Determine the (X, Y) coordinate at the center of the cell enclosing the given text.  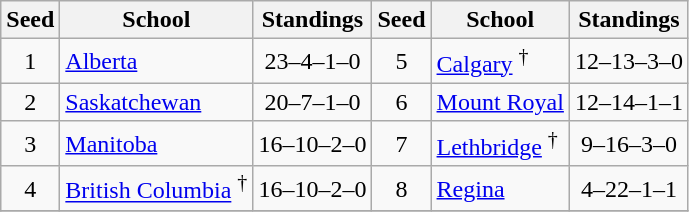
12–13–3–0 (628, 62)
9–16–3–0 (628, 144)
Saskatchewan (156, 102)
4–22–1–1 (628, 188)
Lethbridge † (500, 144)
Mount Royal (500, 102)
8 (402, 188)
Manitoba (156, 144)
Calgary † (500, 62)
Alberta (156, 62)
20–7–1–0 (312, 102)
2 (30, 102)
5 (402, 62)
Regina (500, 188)
12–14–1–1 (628, 102)
British Columbia † (156, 188)
3 (30, 144)
1 (30, 62)
4 (30, 188)
7 (402, 144)
6 (402, 102)
23–4–1–0 (312, 62)
